Pinpoint the cell where the given text exists, returning its (x, y) midpoint coordinate. 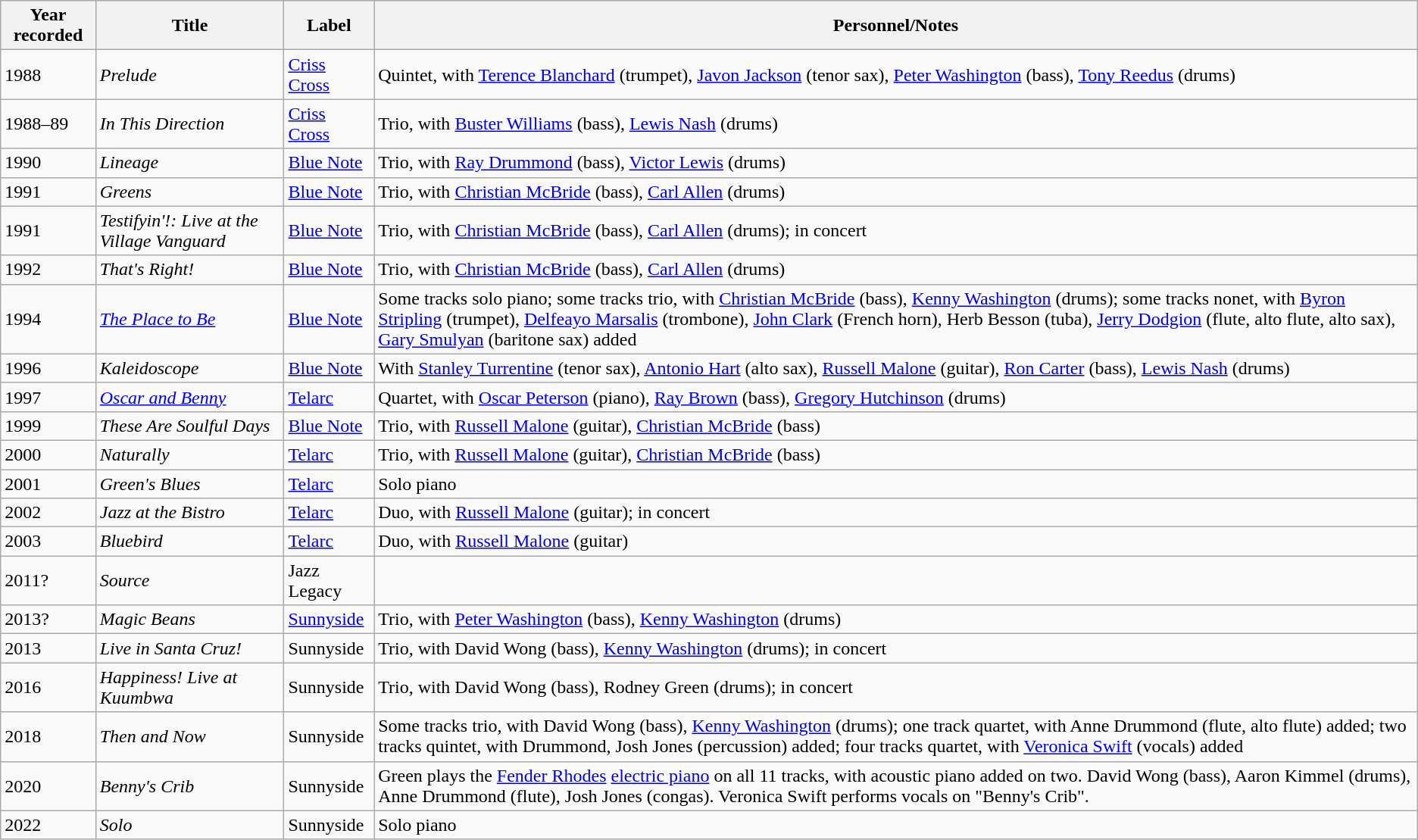
Kaleidoscope (189, 368)
Solo (189, 825)
Oscar and Benny (189, 397)
Year recorded (48, 26)
1994 (48, 319)
1990 (48, 163)
Happiness! Live at Kuumbwa (189, 688)
2013? (48, 620)
2016 (48, 688)
Quartet, with Oscar Peterson (piano), Ray Brown (bass), Gregory Hutchinson (drums) (896, 397)
Prelude (189, 74)
Duo, with Russell Malone (guitar) (896, 542)
2001 (48, 484)
Trio, with Peter Washington (bass), Kenny Washington (drums) (896, 620)
2011? (48, 580)
Title (189, 26)
Trio, with Ray Drummond (bass), Victor Lewis (drums) (896, 163)
Quintet, with Terence Blanchard (trumpet), Javon Jackson (tenor sax), Peter Washington (bass), Tony Reedus (drums) (896, 74)
In This Direction (189, 124)
1997 (48, 397)
Benny's Crib (189, 786)
2000 (48, 454)
Trio, with David Wong (bass), Kenny Washington (drums); in concert (896, 648)
1992 (48, 270)
That's Right! (189, 270)
Magic Beans (189, 620)
With Stanley Turrentine (tenor sax), Antonio Hart (alto sax), Russell Malone (guitar), Ron Carter (bass), Lewis Nash (drums) (896, 368)
2002 (48, 513)
Duo, with Russell Malone (guitar); in concert (896, 513)
Live in Santa Cruz! (189, 648)
2013 (48, 648)
Label (329, 26)
The Place to Be (189, 319)
2003 (48, 542)
Then and Now (189, 736)
Jazz at the Bistro (189, 513)
2022 (48, 825)
Testifyin'!: Live at the Village Vanguard (189, 230)
Personnel/Notes (896, 26)
1988 (48, 74)
2018 (48, 736)
1999 (48, 426)
1988–89 (48, 124)
Source (189, 580)
These Are Soulful Days (189, 426)
Trio, with David Wong (bass), Rodney Green (drums); in concert (896, 688)
Greens (189, 192)
2020 (48, 786)
Bluebird (189, 542)
1996 (48, 368)
Trio, with Buster Williams (bass), Lewis Nash (drums) (896, 124)
Jazz Legacy (329, 580)
Naturally (189, 454)
Trio, with Christian McBride (bass), Carl Allen (drums); in concert (896, 230)
Green's Blues (189, 484)
Lineage (189, 163)
